Scan for the cell matching the given text and deliver its [X, Y] coordinate at center. 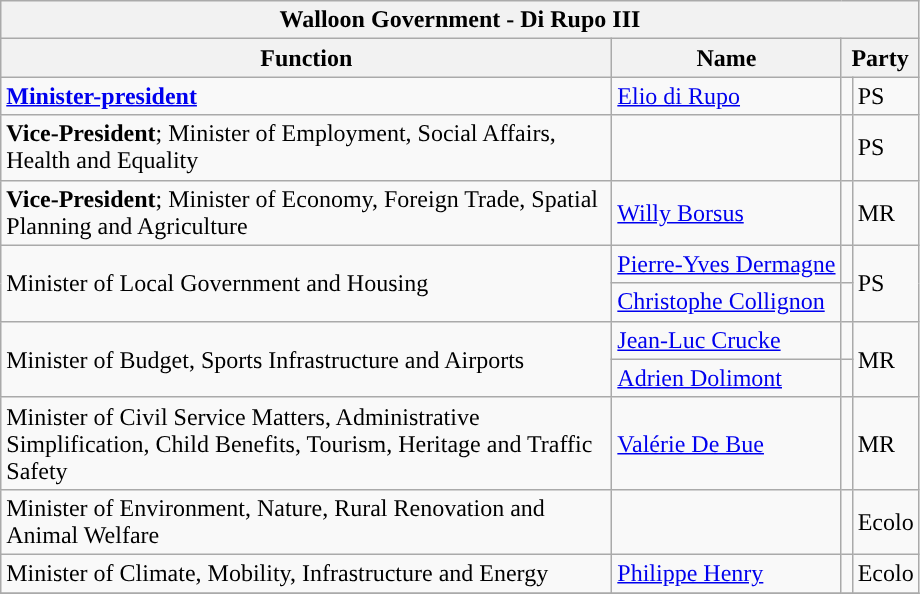
Pierre-Yves Dermagne [726, 264]
Minister of Environment, Nature, Rural Renovation and Animal Welfare [306, 522]
Christophe Collignon [726, 302]
Valérie De Bue [726, 443]
Minister-president [306, 96]
Minister of Local Government and Housing [306, 283]
Function [306, 58]
Willy Borsus [726, 212]
Adrien Dolimont [726, 378]
Vice-President; Minister of Employment, Social Affairs, Health and Equality [306, 148]
Jean-Luc Crucke [726, 340]
Party [880, 58]
Minister of Civil Service Matters, Administrative Simplification, Child Benefits, Tourism, Heritage and Traffic Safety [306, 443]
Minister of Budget, Sports Infrastructure and Airports [306, 359]
Minister of Climate, Mobility, Infrastructure and Energy [306, 573]
Walloon Government - Di Rupo III [460, 20]
Philippe Henry [726, 573]
Vice-President; Minister of Economy, Foreign Trade, Spatial Planning and Agriculture [306, 212]
Name [726, 58]
Elio di Rupo [726, 96]
